Pinpoint the cell where the given text exists, returning its (X, Y) midpoint coordinate. 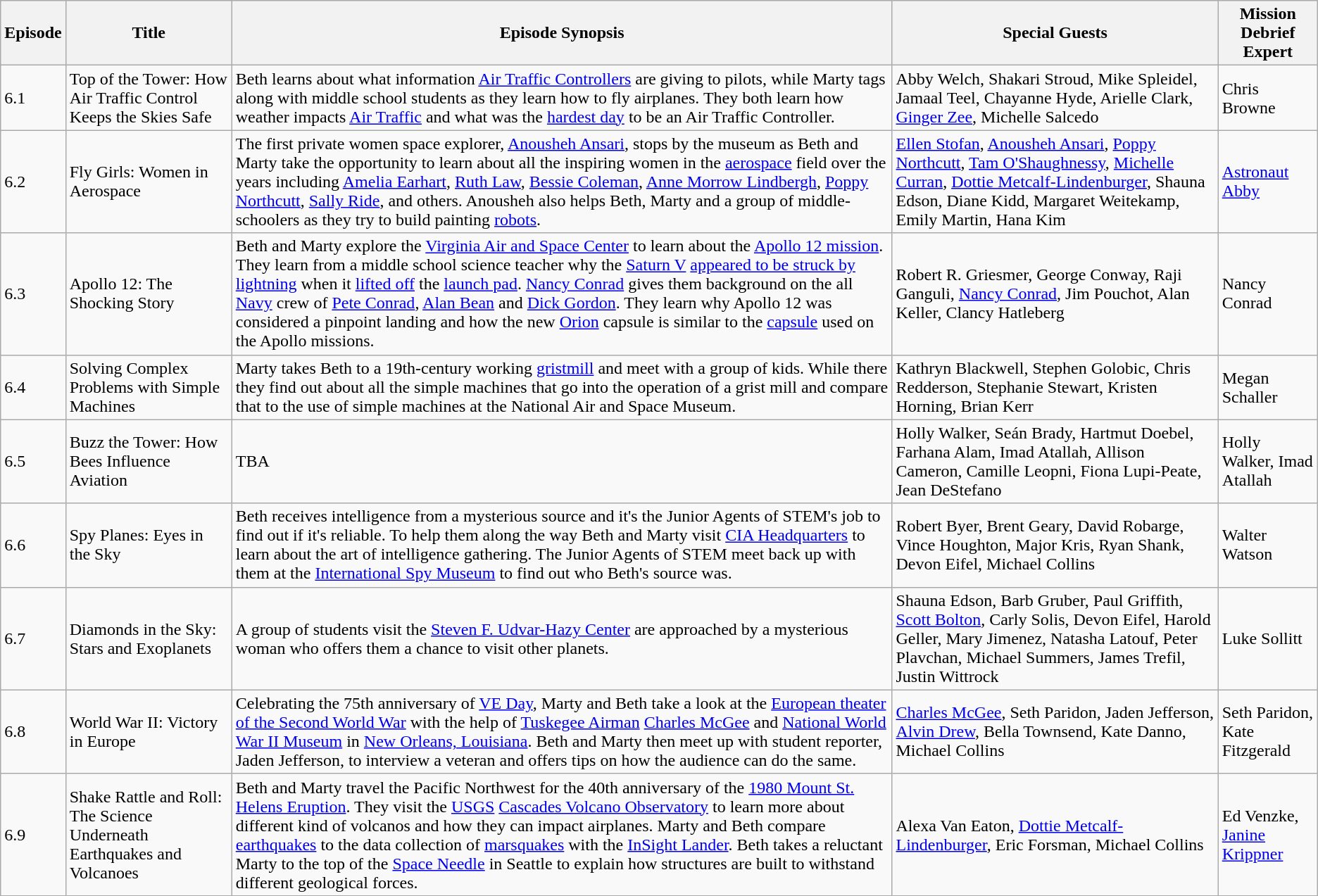
Astronaut Abby (1267, 182)
6.9 (33, 835)
Charles McGee, Seth Paridon, Jaden Jefferson, Alvin Drew, Bella Townsend, Kate Danno, Michael Collins (1055, 732)
Title (149, 33)
Episode Synopsis (562, 33)
Solving Complex Problems with Simple Machines (149, 387)
Episode (33, 33)
6.4 (33, 387)
6.7 (33, 638)
TBA (562, 462)
Shake Rattle and Roll: The Science Underneath Earthquakes and Volcanoes (149, 835)
Nancy Conrad (1267, 294)
Kathryn Blackwell, Stephen Golobic, Chris Redderson, Stephanie Stewart, Kristen Horning, Brian Kerr (1055, 387)
Apollo 12: The Shocking Story (149, 294)
Ed Venzke, Janine Krippner (1267, 835)
6.8 (33, 732)
A group of students visit the Steven F. Udvar-Hazy Center are approached by a mysterious woman who offers them a chance to visit other planets. (562, 638)
Megan Schaller (1267, 387)
Spy Planes: Eyes in the Sky (149, 545)
Buzz the Tower: How Bees Influence Aviation (149, 462)
6.2 (33, 182)
Alexa Van Eaton, Dottie Metcalf-Lindenburger, Eric Forsman, Michael Collins (1055, 835)
Holly Walker, Imad Atallah (1267, 462)
Walter Watson (1267, 545)
Mission Debrief Expert (1267, 33)
Abby Welch, Shakari Stroud, Mike Spleidel, Jamaal Teel, Chayanne Hyde, Arielle Clark, Ginger Zee, Michelle Salcedo (1055, 98)
Seth Paridon, Kate Fitzgerald (1267, 732)
Diamonds in the Sky: Stars and Exoplanets (149, 638)
World War II: Victory in Europe (149, 732)
Luke Sollitt (1267, 638)
6.5 (33, 462)
Chris Browne (1267, 98)
6.1 (33, 98)
Fly Girls: Women in Aerospace (149, 182)
6.3 (33, 294)
6.6 (33, 545)
Special Guests (1055, 33)
Holly Walker, Seán Brady, Hartmut Doebel, Farhana Alam, Imad Atallah, Allison Cameron, Camille Leopni, Fiona Lupi-Peate, Jean DeStefano (1055, 462)
Robert Byer, Brent Geary, David Robarge, Vince Houghton, Major Kris, Ryan Shank, Devon Eifel, Michael Collins (1055, 545)
Top of the Tower: How Air Traffic Control Keeps the Skies Safe (149, 98)
Robert R. Griesmer, George Conway, Raji Ganguli, Nancy Conrad, Jim Pouchot, Alan Keller, Clancy Hatleberg (1055, 294)
